Detect which cell encompasses the target text, then output its (x, y) center coordinate. 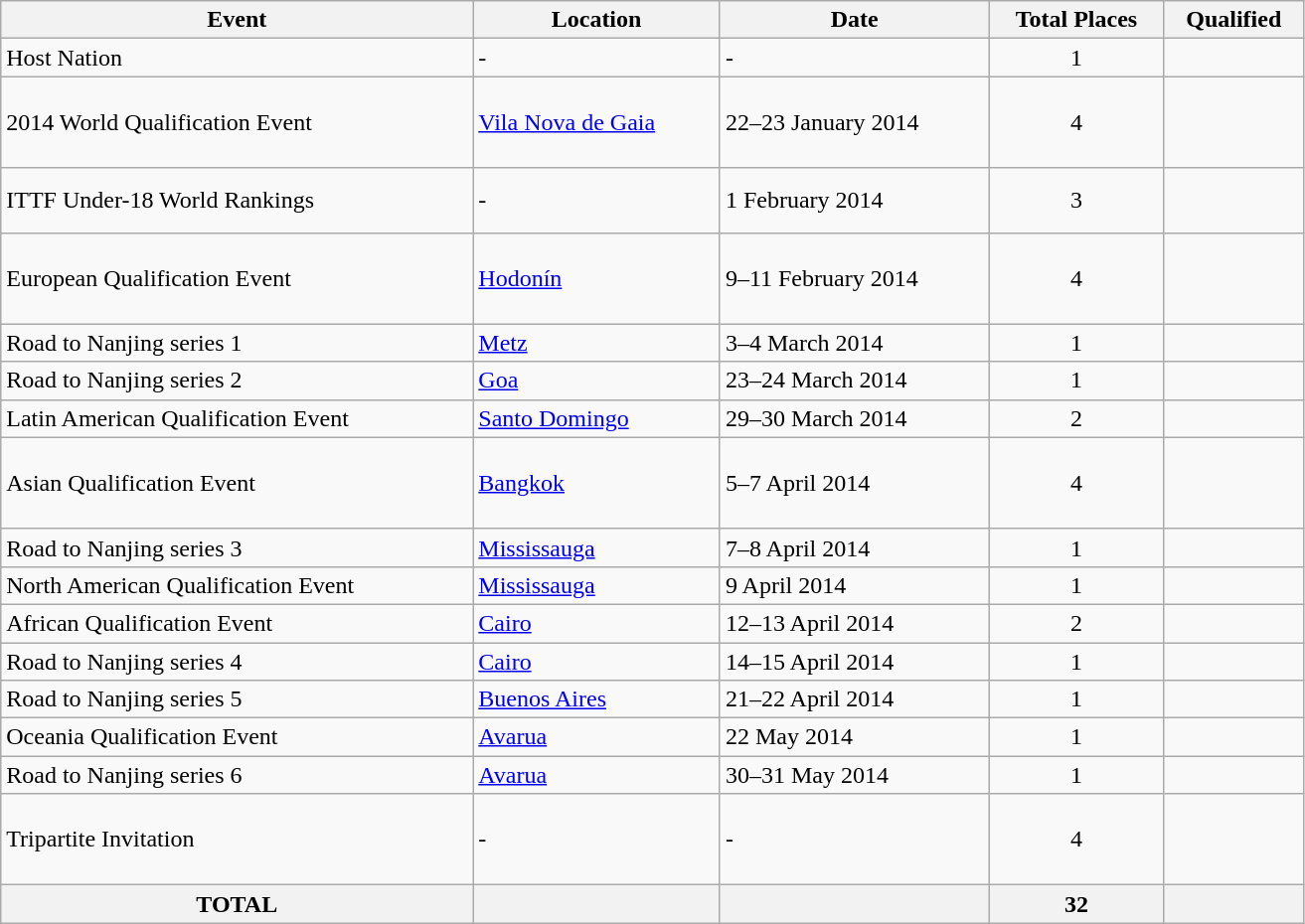
Tripartite Invitation (237, 840)
Qualified (1234, 20)
Road to Nanjing series 2 (237, 381)
Bangkok (596, 483)
32 (1076, 904)
European Qualification Event (237, 278)
Oceania Qualification Event (237, 737)
Road to Nanjing series 5 (237, 699)
TOTAL (237, 904)
Host Nation (237, 58)
Hodonín (596, 278)
Latin American Qualification Event (237, 418)
Buenos Aires (596, 699)
Event (237, 20)
Total Places (1076, 20)
12–13 April 2014 (855, 623)
5–7 April 2014 (855, 483)
Road to Nanjing series 3 (237, 547)
23–24 March 2014 (855, 381)
African Qualification Event (237, 623)
2014 World Qualification Event (237, 122)
30–31 May 2014 (855, 775)
9–11 February 2014 (855, 278)
Road to Nanjing series 6 (237, 775)
7–8 April 2014 (855, 547)
Road to Nanjing series 1 (237, 343)
22 May 2014 (855, 737)
29–30 March 2014 (855, 418)
Vila Nova de Gaia (596, 122)
Metz (596, 343)
22–23 January 2014 (855, 122)
Asian Qualification Event (237, 483)
ITTF Under-18 World Rankings (237, 201)
Goa (596, 381)
Location (596, 20)
3 (1076, 201)
1 February 2014 (855, 201)
Date (855, 20)
14–15 April 2014 (855, 661)
3–4 March 2014 (855, 343)
21–22 April 2014 (855, 699)
9 April 2014 (855, 585)
Santo Domingo (596, 418)
North American Qualification Event (237, 585)
Road to Nanjing series 4 (237, 661)
